Identify which cell holds the provided text, then report its (X, Y) central coordinate. 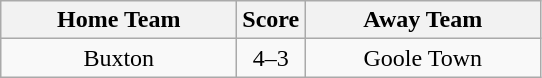
Buxton (119, 58)
Away Team (423, 20)
Goole Town (423, 58)
4–3 (271, 58)
Score (271, 20)
Home Team (119, 20)
